For the text-containing cell, return its midpoint in [X, Y] coordinate format. 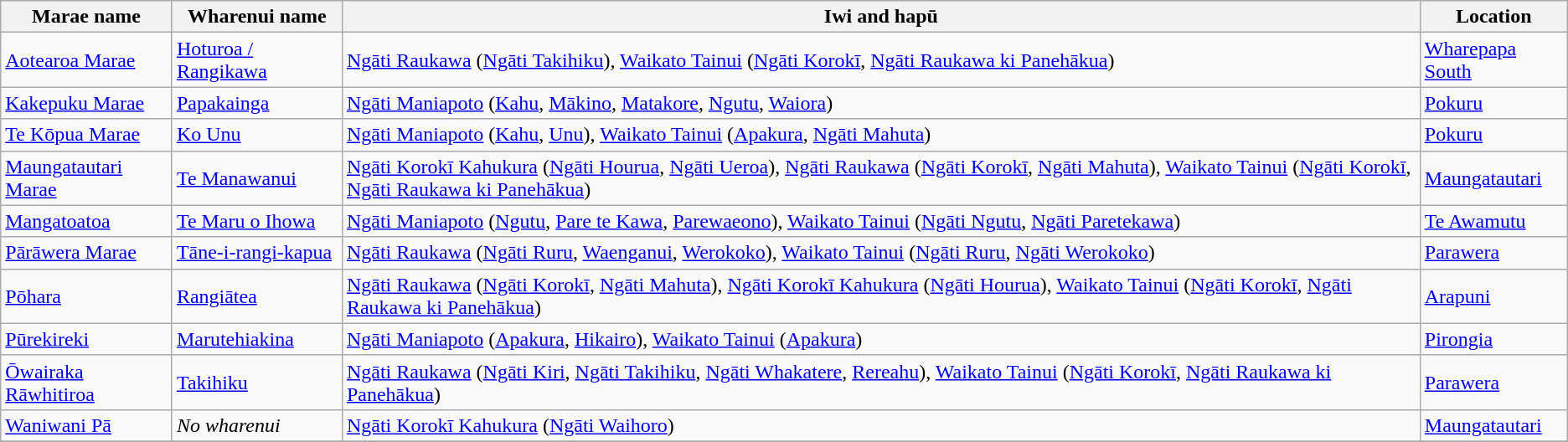
Te Maru o Ihowa [256, 221]
Pirongia [1493, 339]
Marutehiakina [256, 339]
Ngāti Maniapoto (Kahu, Unu), Waikato Tainui (Apakura, Ngāti Mahuta) [881, 135]
Iwi and hapū [881, 17]
Takihiku [256, 382]
Arapuni [1493, 296]
Ngāti Raukawa (Ngāti Takihiku), Waikato Tainui (Ngāti Korokī, Ngāti Raukawa ki Panehākua) [881, 60]
Ngāti Raukawa (Ngāti Kiri, Ngāti Takihiku, Ngāti Whakatere, Rereahu), Waikato Tainui (Ngāti Korokī, Ngāti Raukawa ki Panehākua) [881, 382]
Ngāti Raukawa (Ngāti Ruru, Waenganui, Werokoko), Waikato Tainui (Ngāti Ruru, Ngāti Werokoko) [881, 253]
Wharenui name [256, 17]
Maungatautari Marae [87, 177]
Hoturoa / Rangikawa [256, 60]
Ngāti Maniapoto (Ngutu, Pare te Kawa, Parewaeono), Waikato Tainui (Ngāti Ngutu, Ngāti Paretekawa) [881, 221]
No wharenui [256, 425]
Location [1493, 17]
Pārāwera Marae [87, 253]
Pūrekireki [87, 339]
Ngāti Raukawa (Ngāti Korokī, Ngāti Mahuta), Ngāti Korokī Kahukura (Ngāti Hourua), Waikato Tainui (Ngāti Korokī, Ngāti Raukawa ki Panehākua) [881, 296]
Pōhara [87, 296]
Ngāti Maniapoto (Kahu, Mākino, Matakore, Ngutu, Waiora) [881, 103]
Te Awamutu [1493, 221]
Rangiātea [256, 296]
Ōwairaka Rāwhitiroa [87, 382]
Tāne-i-rangi-kapua [256, 253]
Waniwani Pā [87, 425]
Ko Unu [256, 135]
Aotearoa Marae [87, 60]
Papakainga [256, 103]
Mangatoatoa [87, 221]
Ngāti Maniapoto (Apakura, Hikairo), Waikato Tainui (Apakura) [881, 339]
Ngāti Korokī Kahukura (Ngāti Waihoro) [881, 425]
Kakepuku Marae [87, 103]
Wharepapa South [1493, 60]
Marae name [87, 17]
Te Kōpua Marae [87, 135]
Te Manawanui [256, 177]
